For the text-containing cell, return its midpoint in [X, Y] coordinate format. 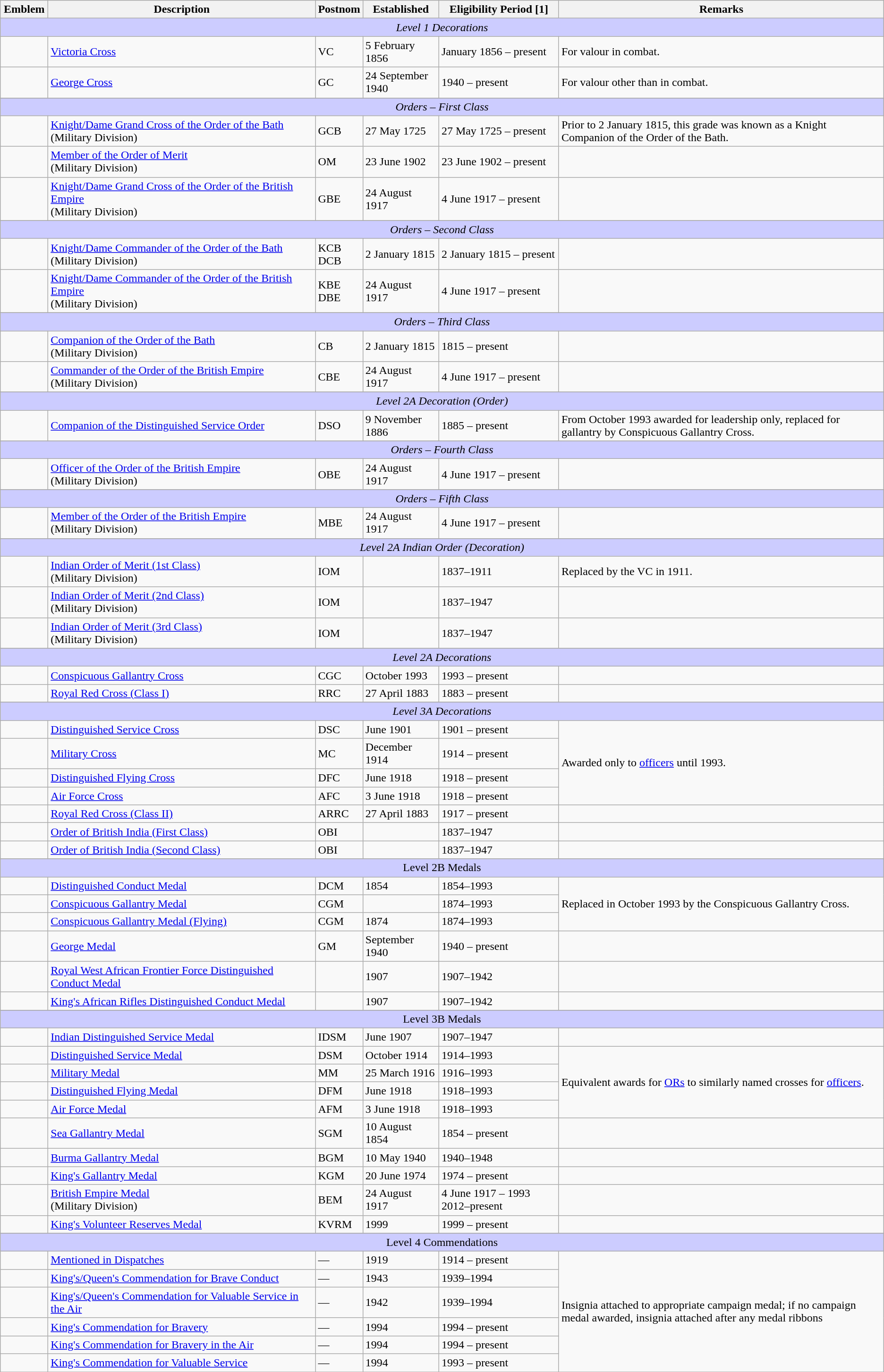
1916–1993 [499, 1073]
Order of British India (Second Class) [182, 850]
KBEDBE [339, 291]
AFM [339, 1109]
Burma Gallantry Medal [182, 1158]
Mentioned in Dispatches [182, 1260]
4 June 1917 – 19932012–present [499, 1200]
June 1901 [400, 729]
King's Gallantry Medal [182, 1176]
BGM [339, 1158]
Member of the Order of Merit(Military Division) [182, 161]
20 June 1974 [400, 1176]
Orders – First Class [442, 107]
September 1940 [400, 946]
10 May 1940 [400, 1158]
Established [400, 9]
Victoria Cross [182, 52]
1999 [400, 1224]
DSC [339, 729]
King's African Rifles Distinguished Conduct Medal [182, 1001]
Eligibility Period [1] [499, 9]
24 September 1940 [400, 82]
Conspicuous Gallantry Medal [182, 904]
Orders – Second Class [442, 229]
For valour in combat. [721, 52]
BEM [339, 1200]
Knight/Dame Commander of the Order of the Bath(Military Division) [182, 254]
OBE [339, 474]
June 1907 [400, 1037]
Indian Distinguished Service Medal [182, 1037]
For valour other than in combat. [721, 82]
1815 – present [499, 346]
KVRM [339, 1224]
27 May 1725 [400, 131]
MBE [339, 523]
23 June 1902 [400, 161]
DSM [339, 1055]
Commander of the Order of the British Empire(Military Division) [182, 377]
CGC [339, 675]
King's Commendation for Bravery in the Air [182, 1345]
25 March 1916 [400, 1073]
Military Medal [182, 1073]
Level 2A Indian Order (Decoration) [442, 547]
Level 4 Commendations [442, 1242]
1914–1993 [499, 1055]
King's/Queen's Commendation for Valuable Service in the Air [182, 1302]
Royal West African Frontier Force Distinguished Conduct Medal [182, 976]
Knight/Dame Grand Cross of the Order of the British Empire(Military Division) [182, 199]
VC [339, 52]
Equivalent awards for ORs to similarly named crosses for officers. [721, 1082]
Conspicuous Gallantry Cross [182, 675]
Insignia attached to appropriate campaign medal; if no campaign medal awarded, insignia attached after any medal ribbons [721, 1312]
27 May 1725 – present [499, 131]
Knight/Dame Commander of the Order of the British Empire(Military Division) [182, 291]
OM [339, 161]
1974 – present [499, 1176]
DSO [339, 426]
Military Cross [182, 754]
Air Force Cross [182, 796]
Distinguished Flying Cross [182, 778]
Companion of the Order of the Bath(Military Division) [182, 346]
Knight/Dame Grand Cross of the Order of the Bath (Military Division) [182, 131]
1999 – present [499, 1224]
1874 [400, 922]
1854 [400, 886]
Postnom [339, 9]
AFC [339, 796]
Remarks [721, 9]
King's/Queen's Commendation for Brave Conduct [182, 1278]
King's Commendation for Valuable Service [182, 1363]
10 August 1854 [400, 1133]
Royal Red Cross (Class I) [182, 693]
Orders – Fifth Class [442, 499]
From October 1993 awarded for leadership only, replaced for gallantry by Conspicuous Gallantry Cross. [721, 426]
1885 – present [499, 426]
MM [339, 1073]
Level 2A Decoration (Order) [442, 401]
Companion of the Distinguished Service Order [182, 426]
Royal Red Cross (Class II) [182, 814]
Prior to 2 January 1815, this grade was known as a Knight Companion of the Order of the Bath. [721, 131]
Indian Order of Merit (3rd Class)(Military Division) [182, 633]
Distinguished Conduct Medal [182, 886]
SGM [339, 1133]
October 1993 [400, 675]
January 1856 – present [499, 52]
KGM [339, 1176]
Distinguished Service Cross [182, 729]
Emblem [25, 9]
1919 [400, 1260]
Level 2B Medals [442, 868]
Indian Order of Merit (2nd Class)(Military Division) [182, 602]
GBE [339, 199]
1942 [400, 1302]
King's Commendation for Bravery [182, 1327]
1901 – present [499, 729]
23 June 1902 – present [499, 161]
MC [339, 754]
British Empire Medal(Military Division) [182, 1200]
George Medal [182, 946]
GCB [339, 131]
Air Force Medal [182, 1109]
Distinguished Service Medal [182, 1055]
1837–1911 [499, 571]
1940–1948 [499, 1158]
IDSM [339, 1037]
Description [182, 9]
Sea Gallantry Medal [182, 1133]
Officer of the Order of the British Empire(Military Division) [182, 474]
DFM [339, 1091]
GC [339, 82]
1917 – present [499, 814]
9 November 1886 [400, 426]
Level 3A Decorations [442, 711]
ARRC [339, 814]
Orders – Fourth Class [442, 450]
Awarded only to officers until 1993. [721, 763]
CB [339, 346]
Order of British India (First Class) [182, 832]
1907–1947 [499, 1037]
KCBDCB [339, 254]
Member of the Order of the British Empire(Military Division) [182, 523]
George Cross [182, 82]
1854–1993 [499, 886]
DCM [339, 886]
1943 [400, 1278]
Level 1 Decorations [442, 27]
Replaced by the VC in 1911. [721, 571]
King's Volunteer Reserves Medal [182, 1224]
October 1914 [400, 1055]
RRC [339, 693]
Orders – Third Class [442, 322]
5 February 1856 [400, 52]
1854 – present [499, 1133]
Indian Order of Merit (1st Class)(Military Division) [182, 571]
DFC [339, 778]
December 1914 [400, 754]
1883 – present [499, 693]
2 January 1815 – present [499, 254]
Distinguished Flying Medal [182, 1091]
Level 3B Medals [442, 1019]
Replaced in October 1993 by the Conspicuous Gallantry Cross. [721, 904]
GM [339, 946]
Level 2A Decorations [442, 657]
Conspicuous Gallantry Medal (Flying) [182, 922]
CBE [339, 377]
